Provide the (X, Y) coordinate of the cell's center where the given text is located.  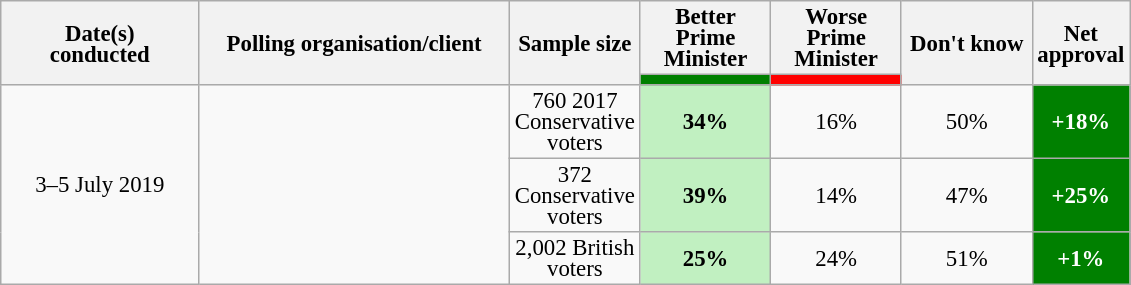
Worse Prime Minister (836, 38)
51% (966, 258)
50% (966, 122)
372 Conservative voters (574, 196)
760 2017 Conservative voters (574, 122)
Polling organisation/client (354, 43)
2,002 British voters (574, 258)
14% (836, 196)
+1% (1081, 258)
3–5 July 2019 (100, 185)
34% (706, 122)
Sample size (574, 43)
25% (706, 258)
Net approval (1081, 43)
Better Prime Minister (706, 38)
39% (706, 196)
Date(s)conducted (100, 43)
24% (836, 258)
+18% (1081, 122)
16% (836, 122)
Don't know (966, 43)
+25% (1081, 196)
47% (966, 196)
